Search for the cell housing the specified text and yield its (x, y) center coordinate. 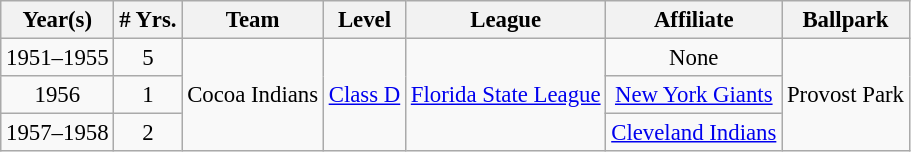
Cleveland Indians (694, 133)
Class D (364, 96)
Provost Park (846, 96)
Year(s) (58, 20)
1957–1958 (58, 133)
2 (148, 133)
# Yrs. (148, 20)
Florida State League (506, 96)
League (506, 20)
1951–1955 (58, 58)
Team (253, 20)
Cocoa Indians (253, 96)
New York Giants (694, 95)
Level (364, 20)
Ballpark (846, 20)
5 (148, 58)
1 (148, 95)
Affiliate (694, 20)
1956 (58, 95)
None (694, 58)
